Scan for the cell matching the given text and deliver its [X, Y] coordinate at center. 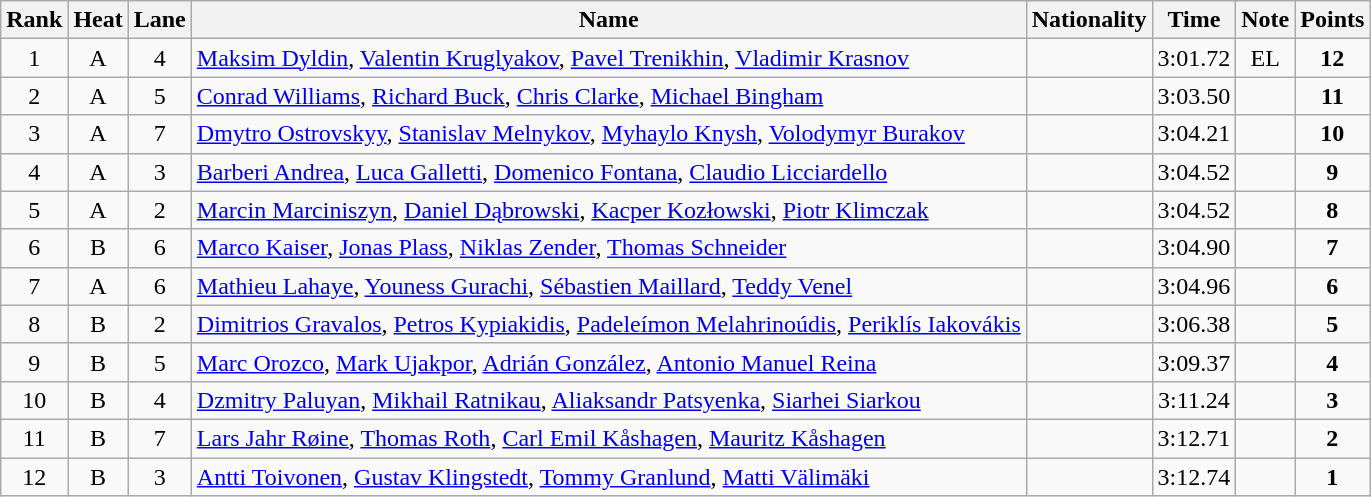
Lars Jahr Røine, Thomas Roth, Carl Emil Kåshagen, Mauritz Kåshagen [608, 438]
3:04.21 [1194, 134]
Rank [34, 20]
Name [608, 20]
3:11.24 [1194, 400]
3:06.38 [1194, 324]
Marco Kaiser, Jonas Plass, Niklas Zender, Thomas Schneider [608, 248]
Marcin Marciniszyn, Daniel Dąbrowski, Kacper Kozłowski, Piotr Klimczak [608, 210]
Nationality [1089, 20]
Maksim Dyldin, Valentin Kruglyakov, Pavel Trenikhin, Vladimir Krasnov [608, 58]
Barberi Andrea, Luca Galletti, Domenico Fontana, Claudio Licciardello [608, 172]
3:12.74 [1194, 477]
Dmytro Ostrovskyy, Stanislav Melnykov, Myhaylo Knysh, Volodymyr Burakov [608, 134]
3:12.71 [1194, 438]
Lane [160, 20]
3:03.50 [1194, 96]
Conrad Williams, Richard Buck, Chris Clarke, Michael Bingham [608, 96]
Heat [98, 20]
EL [1266, 58]
3:04.90 [1194, 248]
3:04.96 [1194, 286]
Antti Toivonen, Gustav Klingstedt, Tommy Granlund, Matti Välimäki [608, 477]
3:01.72 [1194, 58]
3:09.37 [1194, 362]
Dimitrios Gravalos, Petros Kypiakidis, Padeleímon Melahrinoúdis, Periklís Iakovákis [608, 324]
Note [1266, 20]
Dzmitry Paluyan, Mikhail Ratnikau, Aliaksandr Patsyenka, Siarhei Siarkou [608, 400]
Marc Orozco, Mark Ujakpor, Adrián González, Antonio Manuel Reina [608, 362]
Time [1194, 20]
Points [1332, 20]
Mathieu Lahaye, Youness Gurachi, Sébastien Maillard, Teddy Venel [608, 286]
